Scan for the cell matching the given text and deliver its [X, Y] coordinate at center. 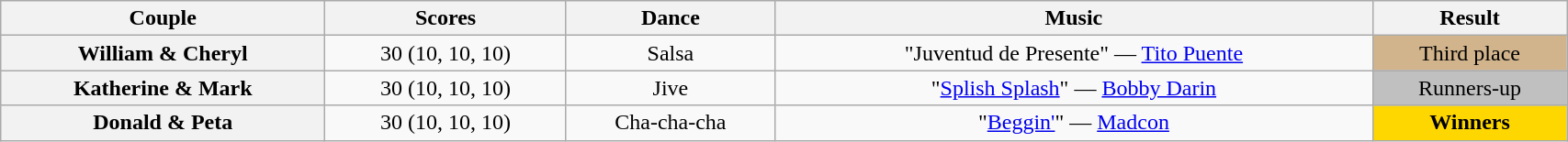
"Splish Splash" — Bobby Darin [1073, 88]
"Beggin'" — Madcon [1073, 123]
Jive [671, 88]
Cha-cha-cha [671, 123]
Result [1470, 18]
Dance [671, 18]
Donald & Peta [164, 123]
Music [1073, 18]
Katherine & Mark [164, 88]
"Juventud de Presente" — Tito Puente [1073, 53]
Couple [164, 18]
Winners [1470, 123]
William & Cheryl [164, 53]
Scores [446, 18]
Salsa [671, 53]
Runners-up [1470, 88]
Third place [1470, 53]
